Extract the [X, Y] coordinate from the center of the cell holding the provided text.  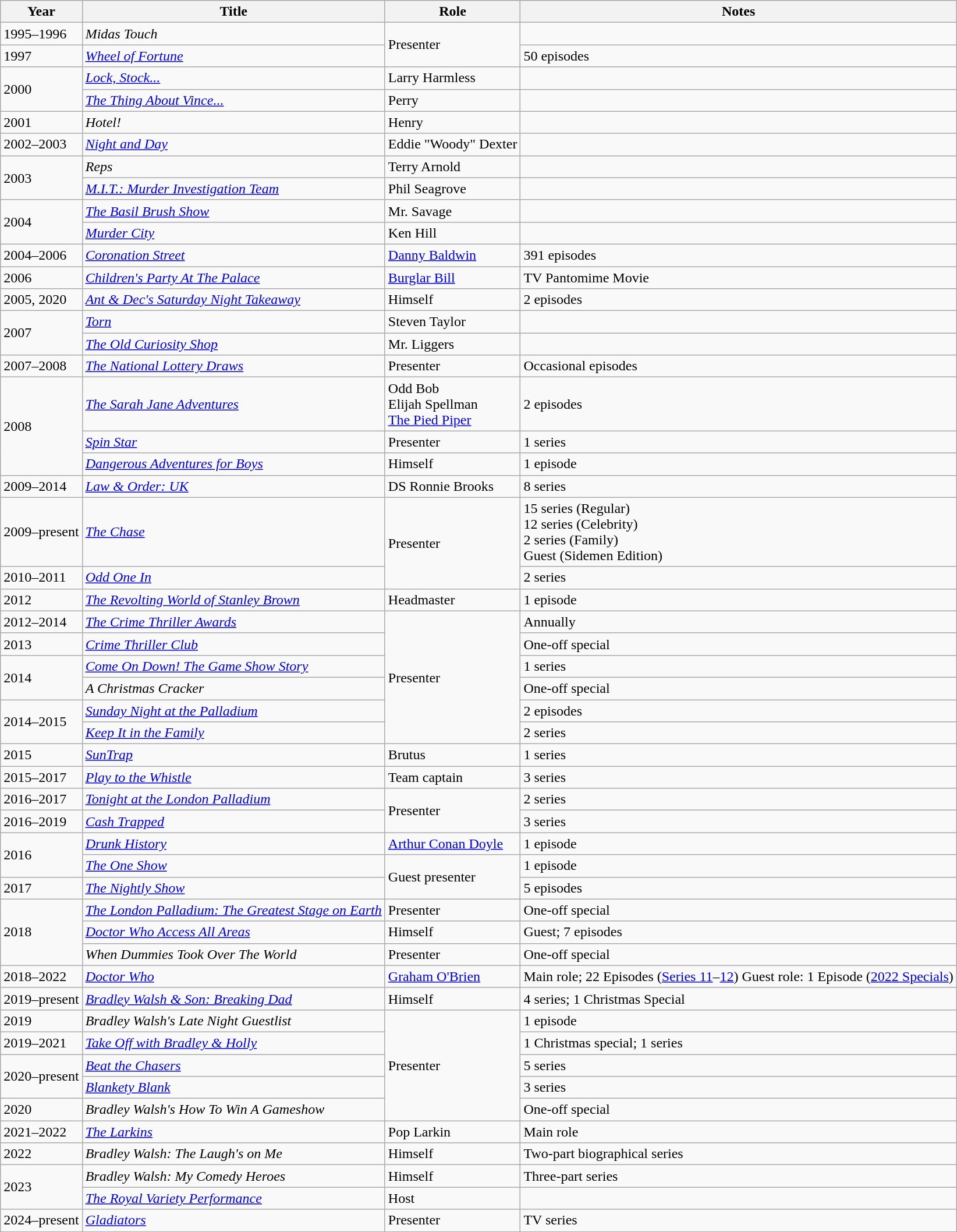
2012 [41, 600]
2010–2011 [41, 578]
Mr. Liggers [453, 344]
The Thing About Vince... [233, 100]
The Crime Thriller Awards [233, 622]
Gladiators [233, 1220]
Law & Order: UK [233, 486]
Children's Party At The Palace [233, 278]
Henry [453, 122]
1 Christmas special; 1 series [738, 1043]
The Chase [233, 532]
Host [453, 1198]
Bradley Walsh: My Comedy Heroes [233, 1176]
2017 [41, 888]
TV Pantomime Movie [738, 278]
Come On Down! The Game Show Story [233, 666]
Danny Baldwin [453, 255]
2007 [41, 333]
2008 [41, 426]
2003 [41, 178]
Occasional episodes [738, 366]
Lock, Stock... [233, 78]
2016–2019 [41, 822]
2012–2014 [41, 622]
Torn [233, 322]
Sunday Night at the Palladium [233, 711]
When Dummies Took Over The World [233, 954]
The Royal Variety Performance [233, 1198]
Hotel! [233, 122]
2018–2022 [41, 976]
2013 [41, 644]
2019–present [41, 999]
Larry Harmless [453, 78]
2018 [41, 932]
Midas Touch [233, 34]
Mr. Savage [453, 211]
2014–2015 [41, 722]
Steven Taylor [453, 322]
Coronation Street [233, 255]
Role [453, 12]
The Larkins [233, 1132]
Bradley Walsh & Son: Breaking Dad [233, 999]
Two-part biographical series [738, 1154]
Brutus [453, 755]
Arthur Conan Doyle [453, 844]
Eddie "Woody" Dexter [453, 144]
The London Palladium: The Greatest Stage on Earth [233, 910]
Perry [453, 100]
The Sarah Jane Adventures [233, 404]
Doctor Who Access All Areas [233, 932]
2009–2014 [41, 486]
Ken Hill [453, 233]
2019 [41, 1021]
Main role; 22 Episodes (Series 11–12) Guest role: 1 Episode (2022 Specials) [738, 976]
5 episodes [738, 888]
Year [41, 12]
Spin Star [233, 442]
2015–2017 [41, 777]
The Basil Brush Show [233, 211]
The Old Curiosity Shop [233, 344]
Bradley Walsh: The Laugh's on Me [233, 1154]
DS Ronnie Brooks [453, 486]
M.I.T.: Murder Investigation Team [233, 189]
Crime Thriller Club [233, 644]
Title [233, 12]
Bradley Walsh's Late Night Guestlist [233, 1021]
2006 [41, 278]
Tonight at the London Palladium [233, 799]
Beat the Chasers [233, 1065]
2004 [41, 222]
2004–2006 [41, 255]
Drunk History [233, 844]
Reps [233, 167]
2022 [41, 1154]
Pop Larkin [453, 1132]
Three-part series [738, 1176]
Cash Trapped [233, 822]
Night and Day [233, 144]
Team captain [453, 777]
2015 [41, 755]
Guest; 7 episodes [738, 932]
TV series [738, 1220]
2020 [41, 1110]
15 series (Regular)12 series (Celebrity)2 series (Family)Guest (Sidemen Edition) [738, 532]
Annually [738, 622]
1995–1996 [41, 34]
Graham O'Brien [453, 976]
5 series [738, 1065]
2000 [41, 89]
Main role [738, 1132]
2016–2017 [41, 799]
The Nightly Show [233, 888]
Take Off with Bradley & Holly [233, 1043]
2002–2003 [41, 144]
Doctor Who [233, 976]
The One Show [233, 866]
2021–2022 [41, 1132]
8 series [738, 486]
The Revolting World of Stanley Brown [233, 600]
391 episodes [738, 255]
1997 [41, 56]
The National Lottery Draws [233, 366]
Keep It in the Family [233, 733]
Play to the Whistle [233, 777]
Terry Arnold [453, 167]
2020–present [41, 1076]
2024–present [41, 1220]
A Christmas Cracker [233, 688]
Headmaster [453, 600]
Blankety Blank [233, 1088]
2023 [41, 1187]
2009–present [41, 532]
Phil Seagrove [453, 189]
Guest presenter [453, 877]
2016 [41, 855]
2019–2021 [41, 1043]
Dangerous Adventures for Boys [233, 464]
Burglar Bill [453, 278]
SunTrap [233, 755]
2007–2008 [41, 366]
2001 [41, 122]
Odd One In [233, 578]
4 series; 1 Christmas Special [738, 999]
Ant & Dec's Saturday Night Takeaway [233, 300]
Notes [738, 12]
Murder City [233, 233]
Wheel of Fortune [233, 56]
Bradley Walsh's How To Win A Gameshow [233, 1110]
2005, 2020 [41, 300]
2014 [41, 677]
50 episodes [738, 56]
Odd BobElijah SpellmanThe Pied Piper [453, 404]
